Return (x, y) of the center of cell containing provided text 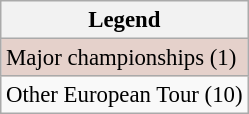
Major championships (1) (124, 58)
Other European Tour (10) (124, 95)
Legend (124, 20)
